Identify which cell holds the provided text, then report its [X, Y] central coordinate. 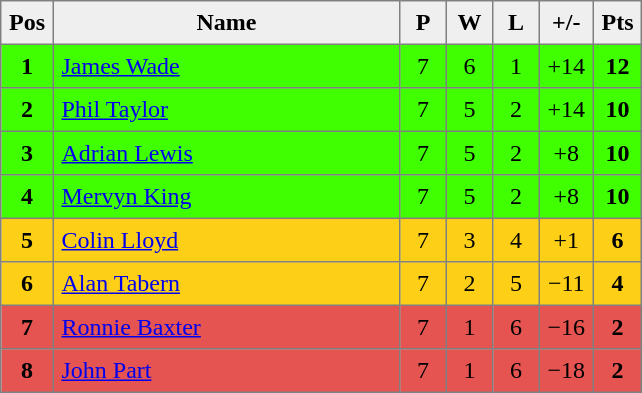
P [423, 23]
W [469, 23]
John Part [226, 371]
Pts [617, 23]
−18 [566, 371]
Mervyn King [226, 197]
+1 [566, 240]
−16 [566, 327]
+/- [566, 23]
12 [617, 66]
L [516, 23]
8 [27, 371]
Ronnie Baxter [226, 327]
James Wade [226, 66]
−11 [566, 284]
Phil Taylor [226, 110]
Name [226, 23]
Pos [27, 23]
Adrian Lewis [226, 153]
Alan Tabern [226, 284]
Colin Lloyd [226, 240]
